Identify which cell holds the provided text, then report its (X, Y) central coordinate. 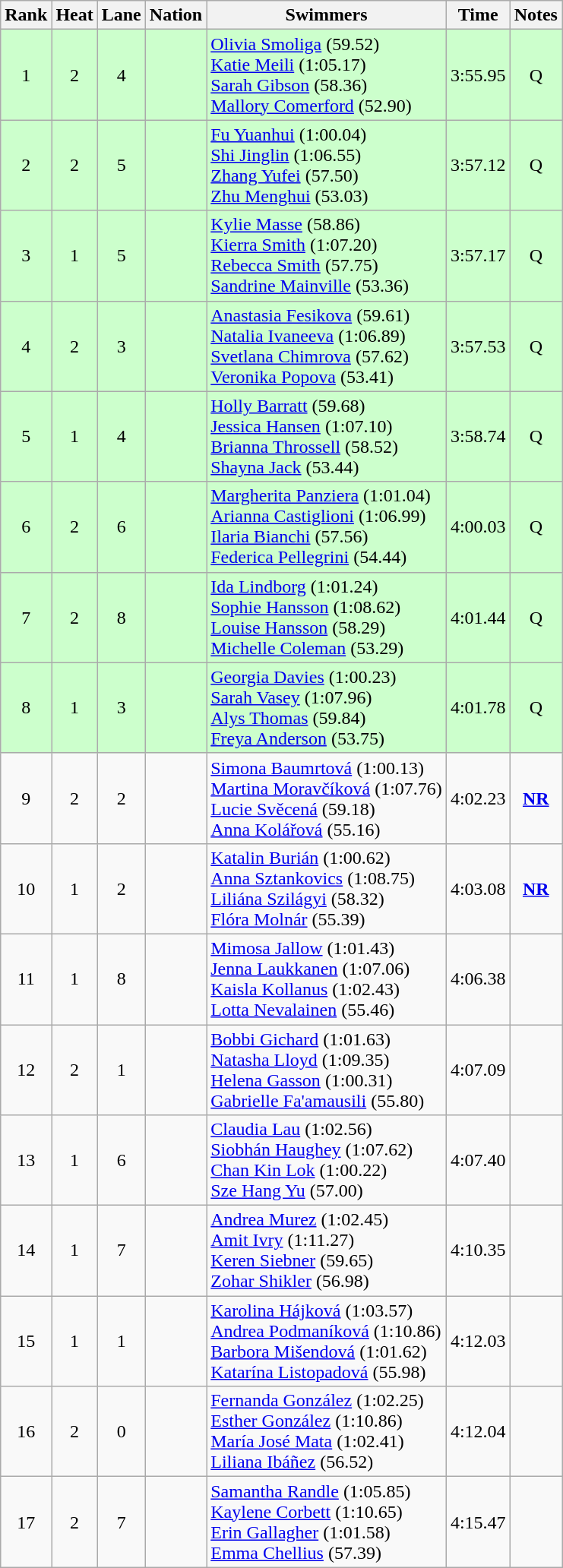
Rank (26, 15)
4:07.09 (478, 1070)
3:57.53 (478, 346)
Heat (74, 15)
13 (26, 1161)
3:57.17 (478, 255)
Lane (122, 15)
4:07.40 (478, 1161)
3:57.12 (478, 166)
Fernanda González (1:02.25)Esther González (1:10.86)María José Mata (1:02.41)Liliana Ibáñez (56.52) (327, 1431)
Olivia Smoliga (59.52)Katie Meili (1:05.17)Sarah Gibson (58.36)Mallory Comerford (52.90) (327, 74)
Kylie Masse (58.86)Kierra Smith (1:07.20)Rebecca Smith (57.75)Sandrine Mainville (53.36) (327, 255)
Mimosa Jallow (1:01.43)Jenna Laukkanen (1:07.06)Kaisla Kollanus (1:02.43)Lotta Nevalainen (55.46) (327, 978)
Bobbi Gichard (1:01.63)Natasha Lloyd (1:09.35)Helena Gasson (1:00.31)Gabrielle Fa'amausili (55.80) (327, 1070)
4:12.04 (478, 1431)
11 (26, 978)
17 (26, 1522)
4:01.78 (478, 708)
12 (26, 1070)
15 (26, 1342)
Andrea Murez (1:02.45)Amit Ivry (1:11.27)Keren Siebner (59.65)Zohar Shikler (56.98) (327, 1250)
Anastasia Fesikova (59.61)Natalia Ivaneeva (1:06.89)Svetlana Chimrova (57.62)Veronika Popova (53.41) (327, 346)
9 (26, 798)
3:55.95 (478, 74)
16 (26, 1431)
Swimmers (327, 15)
4:06.38 (478, 978)
4:03.08 (478, 889)
Fu Yuanhui (1:00.04)Shi Jinglin (1:06.55)Zhang Yufei (57.50)Zhu Menghui (53.03) (327, 166)
Ida Lindborg (1:01.24)Sophie Hansson (1:08.62)Louise Hansson (58.29)Michelle Coleman (53.29) (327, 617)
3:58.74 (478, 436)
0 (122, 1431)
Time (478, 15)
Georgia Davies (1:00.23)Sarah Vasey (1:07.96)Alys Thomas (59.84)Freya Anderson (53.75) (327, 708)
4:15.47 (478, 1522)
Karolina Hájková (1:03.57)Andrea Podmaníková (1:10.86)Barbora Mišendová (1:01.62)Katarína Listopadová (55.98) (327, 1342)
4:10.35 (478, 1250)
4:01.44 (478, 617)
Margherita Panziera (1:01.04)Arianna Castiglioni (1:06.99)Ilaria Bianchi (57.56)Federica Pellegrini (54.44) (327, 527)
Claudia Lau (1:02.56)Siobhán Haughey (1:07.62)Chan Kin Lok (1:00.22)Sze Hang Yu (57.00) (327, 1161)
Notes (536, 15)
4:12.03 (478, 1342)
Samantha Randle (1:05.85)Kaylene Corbett (1:10.65)Erin Gallagher (1:01.58)Emma Chellius (57.39) (327, 1522)
14 (26, 1250)
Simona Baumrtová (1:00.13)Martina Moravčíková (1:07.76)Lucie Svěcená (59.18)Anna Kolářová (55.16) (327, 798)
Holly Barratt (59.68)Jessica Hansen (1:07.10)Brianna Throssell (58.52)Shayna Jack (53.44) (327, 436)
4:02.23 (478, 798)
Katalin Burián (1:00.62)Anna Sztankovics (1:08.75)Liliána Szilágyi (58.32)Flóra Molnár (55.39) (327, 889)
10 (26, 889)
Nation (176, 15)
4:00.03 (478, 527)
